For the text-containing cell, return its midpoint in [X, Y] coordinate format. 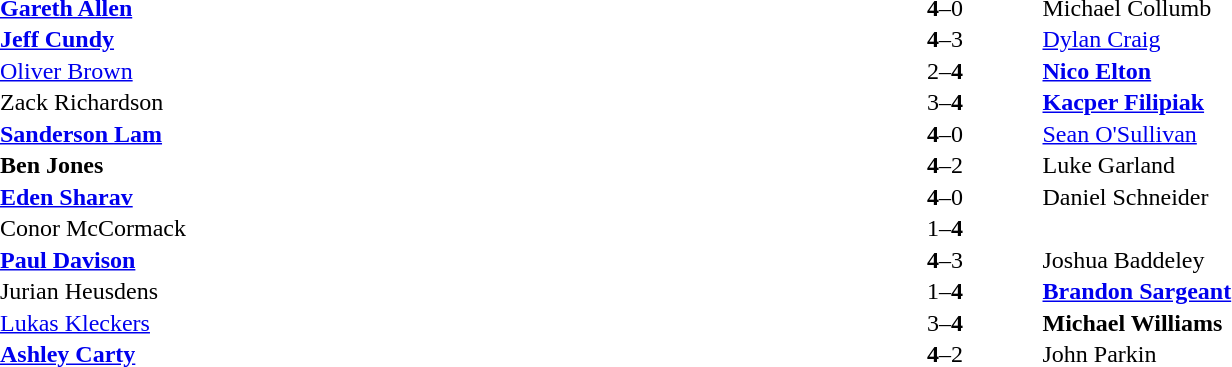
2–4 [944, 71]
4–2 [944, 165]
